For the text-containing cell, return its midpoint in [X, Y] coordinate format. 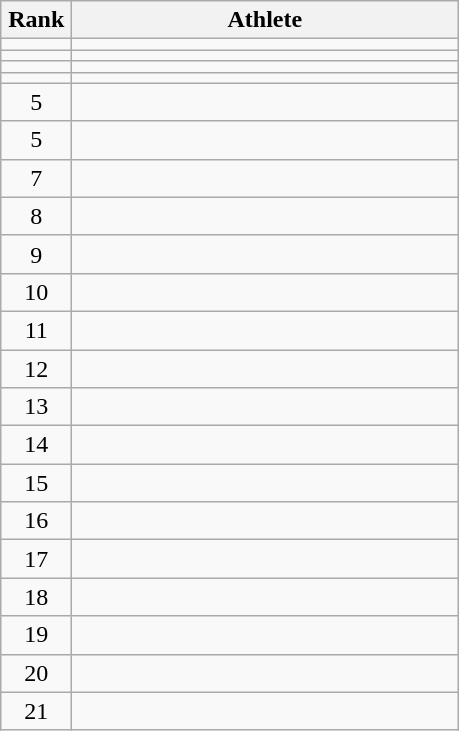
7 [36, 178]
8 [36, 216]
9 [36, 254]
10 [36, 292]
14 [36, 445]
Rank [36, 20]
17 [36, 559]
16 [36, 521]
18 [36, 597]
12 [36, 369]
21 [36, 711]
20 [36, 673]
15 [36, 483]
Athlete [265, 20]
19 [36, 635]
13 [36, 407]
11 [36, 330]
